Identify which cell holds the provided text, then report its (X, Y) central coordinate. 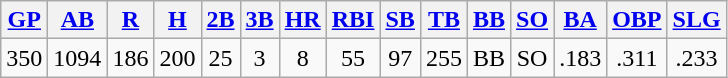
2B (220, 20)
SLG (696, 20)
AB (78, 20)
25 (220, 58)
R (130, 20)
RBI (353, 20)
55 (353, 58)
255 (444, 58)
.311 (637, 58)
.183 (580, 58)
OBP (637, 20)
3 (260, 58)
.233 (696, 58)
SB (400, 20)
BA (580, 20)
186 (130, 58)
8 (302, 58)
1094 (78, 58)
200 (178, 58)
350 (24, 58)
TB (444, 20)
H (178, 20)
GP (24, 20)
HR (302, 20)
3B (260, 20)
97 (400, 58)
